Output the [x, y] coordinate of the center of the cell containing the given text.  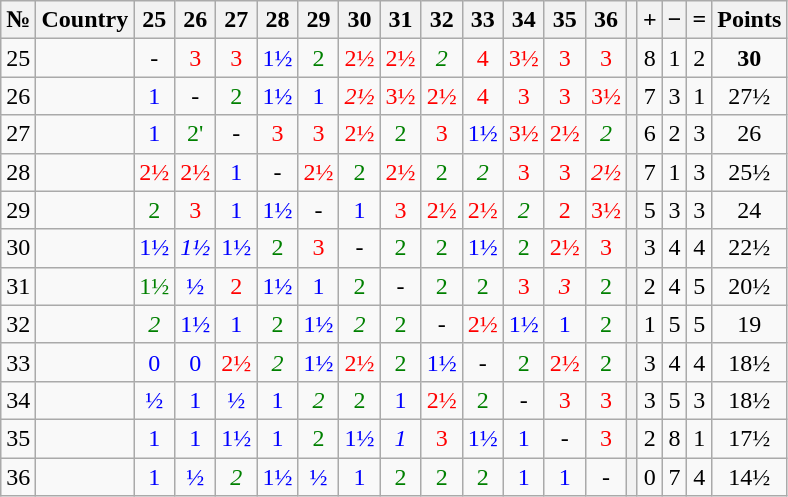
+ [650, 20]
22½ [750, 248]
17½ [750, 438]
25½ [750, 172]
= [700, 20]
27½ [750, 96]
− [674, 20]
14½ [750, 477]
20½ [750, 286]
6 [650, 134]
Country [85, 20]
2' [196, 134]
24 [750, 210]
№ [18, 20]
Points [750, 20]
19 [750, 324]
